For the text-containing cell, return its midpoint in (x, y) coordinate format. 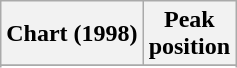
Peakposition (189, 34)
Chart (1998) (72, 34)
